Find where the given text appears and provide that cell's center as [X, Y] coordinate. 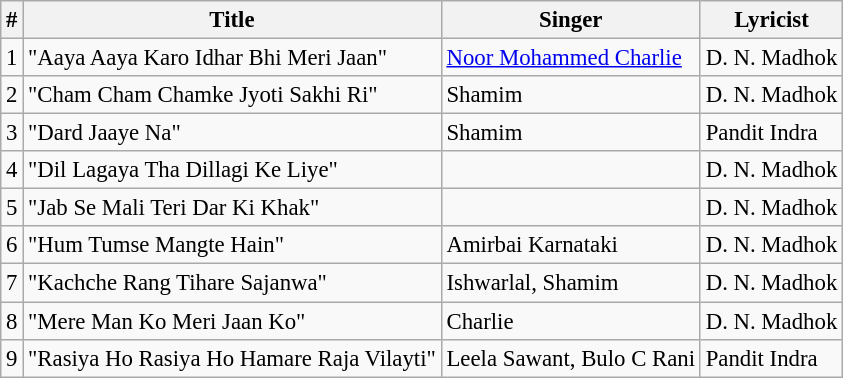
"Jab Se Mali Teri Dar Ki Khak" [232, 208]
Amirbai Karnataki [570, 245]
"Dil Lagaya Tha Dillagi Ke Liye" [232, 170]
"Dard Jaaye Na" [232, 133]
"Rasiya Ho Rasiya Ho Hamare Raja Vilayti" [232, 358]
5 [12, 208]
Title [232, 20]
3 [12, 133]
"Aaya Aaya Karo Idhar Bhi Meri Jaan" [232, 58]
"Mere Man Ko Meri Jaan Ko" [232, 321]
2 [12, 95]
Lyricist [771, 20]
"Cham Cham Chamke Jyoti Sakhi Ri" [232, 95]
9 [12, 358]
6 [12, 245]
Noor Mohammed Charlie [570, 58]
1 [12, 58]
Charlie [570, 321]
4 [12, 170]
"Kachche Rang Tihare Sajanwa" [232, 283]
Leela Sawant, Bulo C Rani [570, 358]
Singer [570, 20]
# [12, 20]
"Hum Tumse Mangte Hain" [232, 245]
8 [12, 321]
Ishwarlal, Shamim [570, 283]
7 [12, 283]
